Identify which cell holds the provided text, then report its [x, y] central coordinate. 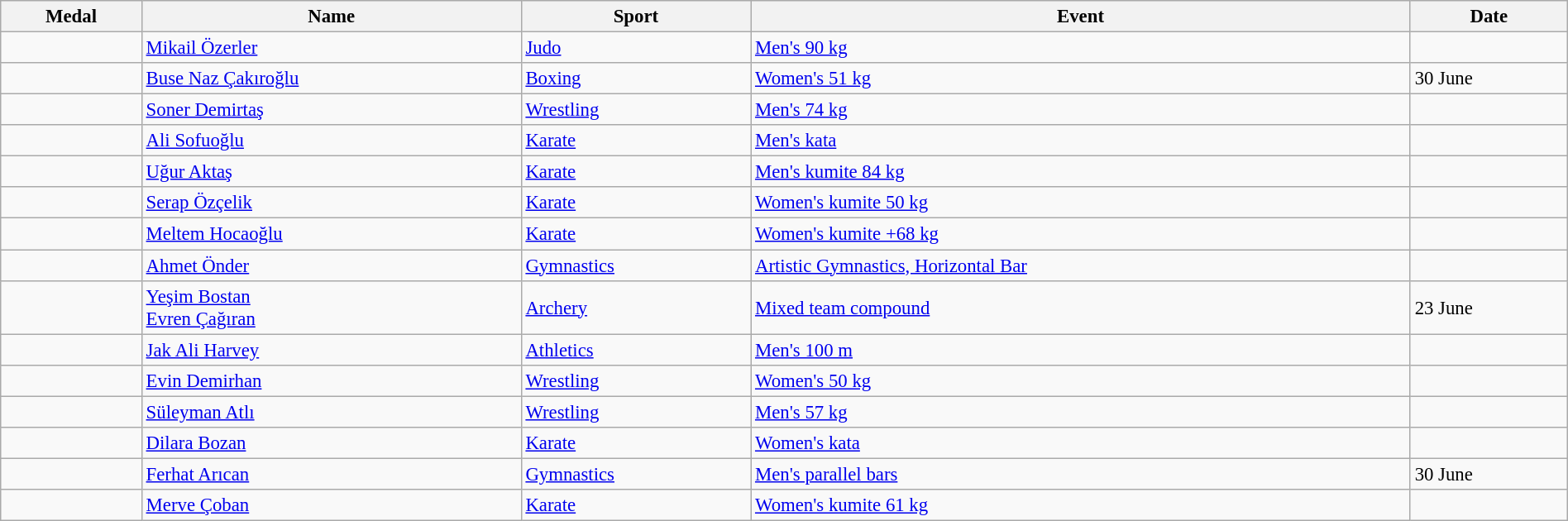
Name [331, 17]
Men's 74 kg [1081, 110]
Soner Demirtaş [331, 110]
Women's kata [1081, 443]
23 June [1489, 308]
Merve Çoban [331, 505]
Meltem Hocaoğlu [331, 234]
Women's 50 kg [1081, 380]
Ahmet Önder [331, 265]
Uğur Aktaş [331, 172]
Judo [636, 48]
Ferhat Arıcan [331, 474]
Archery [636, 308]
Jak Ali Harvey [331, 350]
Süleyman Atlı [331, 412]
Women's kumite 50 kg [1081, 203]
Mikail Özerler [331, 48]
Mixed team compound [1081, 308]
Men's 100 m [1081, 350]
Event [1081, 17]
Men's kata [1081, 141]
Serap Özçelik [331, 203]
Men's 57 kg [1081, 412]
Date [1489, 17]
Dilara Bozan [331, 443]
Athletics [636, 350]
Women's kumite +68 kg [1081, 234]
Boxing [636, 79]
Artistic Gymnastics, Horizontal Bar [1081, 265]
Ali Sofuoğlu [331, 141]
Women's kumite 61 kg [1081, 505]
Men's parallel bars [1081, 474]
Medal [71, 17]
Evin Demirhan [331, 380]
Yeşim BostanEvren Çağıran [331, 308]
Women's 51 kg [1081, 79]
Buse Naz Çakıroğlu [331, 79]
Men's kumite 84 kg [1081, 172]
Men's 90 kg [1081, 48]
Sport [636, 17]
